Identify which cell holds the provided text, then report its (x, y) central coordinate. 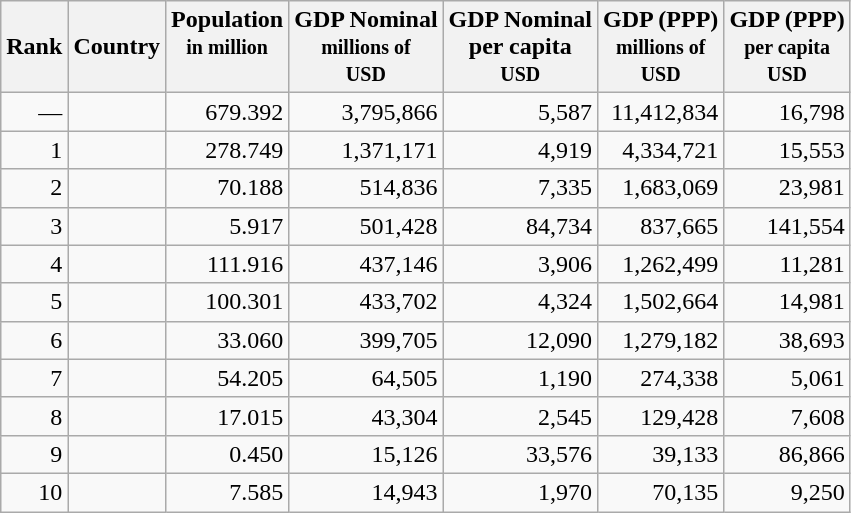
6 (34, 340)
1 (34, 150)
837,665 (660, 226)
4 (34, 264)
GDP Nominalper capitaUSD (520, 47)
Country (117, 47)
15,553 (787, 150)
GDP (PPP)millions ofUSD (660, 47)
15,126 (366, 454)
1,683,069 (660, 188)
38,693 (787, 340)
7 (34, 378)
54.205 (228, 378)
— (34, 112)
5,587 (520, 112)
399,705 (366, 340)
278.749 (228, 150)
84,734 (520, 226)
1,190 (520, 378)
3,795,866 (366, 112)
8 (34, 416)
501,428 (366, 226)
2,545 (520, 416)
64,505 (366, 378)
11,412,834 (660, 112)
100.301 (228, 302)
12,090 (520, 340)
11,281 (787, 264)
2 (34, 188)
9 (34, 454)
16,798 (787, 112)
14,981 (787, 302)
1,970 (520, 492)
86,866 (787, 454)
Populationin million (228, 47)
14,943 (366, 492)
10 (34, 492)
23,981 (787, 188)
7.585 (228, 492)
43,304 (366, 416)
111.916 (228, 264)
17.015 (228, 416)
129,428 (660, 416)
4,324 (520, 302)
3 (34, 226)
437,146 (366, 264)
1,371,171 (366, 150)
33,576 (520, 454)
GDP Nominalmillions ofUSD (366, 47)
1,262,499 (660, 264)
5 (34, 302)
141,554 (787, 226)
3,906 (520, 264)
Rank (34, 47)
GDP (PPP)per capitaUSD (787, 47)
5.917 (228, 226)
7,335 (520, 188)
39,133 (660, 454)
9,250 (787, 492)
1,279,182 (660, 340)
433,702 (366, 302)
4,334,721 (660, 150)
514,836 (366, 188)
0.450 (228, 454)
4,919 (520, 150)
7,608 (787, 416)
5,061 (787, 378)
70,135 (660, 492)
70.188 (228, 188)
274,338 (660, 378)
33.060 (228, 340)
1,502,664 (660, 302)
679.392 (228, 112)
